Identify which cell holds the provided text, then report its [X, Y] central coordinate. 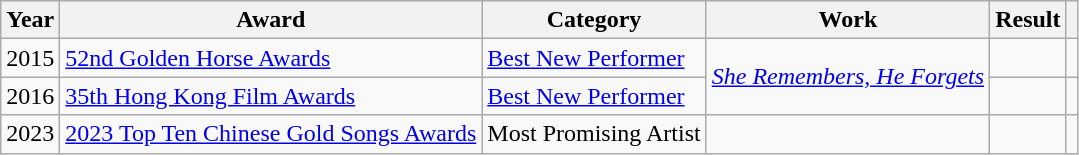
Result [1028, 20]
2023 [30, 134]
52nd Golden Horse Awards [271, 58]
2015 [30, 58]
She Remembers, He Forgets [848, 77]
Award [271, 20]
35th Hong Kong Film Awards [271, 96]
Work [848, 20]
2016 [30, 96]
Year [30, 20]
Category [594, 20]
Most Promising Artist [594, 134]
2023 Top Ten Chinese Gold Songs Awards [271, 134]
